Find where the given text appears and provide that cell's center as [x, y] coordinate. 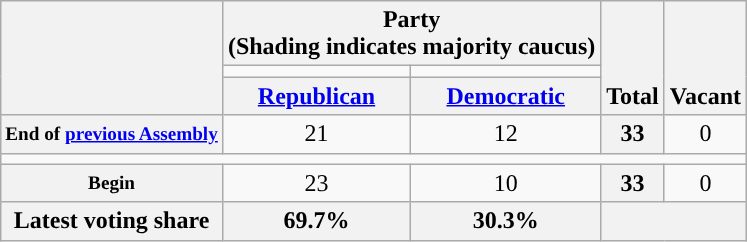
23 [316, 183]
69.7% [316, 221]
Latest voting share [112, 221]
End of previous Assembly [112, 134]
21 [316, 134]
Republican [316, 96]
Begin [112, 183]
10 [506, 183]
Party (Shading indicates majority caucus) [411, 34]
Democratic [506, 96]
Vacant [705, 58]
12 [506, 134]
30.3% [506, 221]
Total [633, 58]
